Capture the cell that displays the provided text and extract its (X, Y) central coordinate. 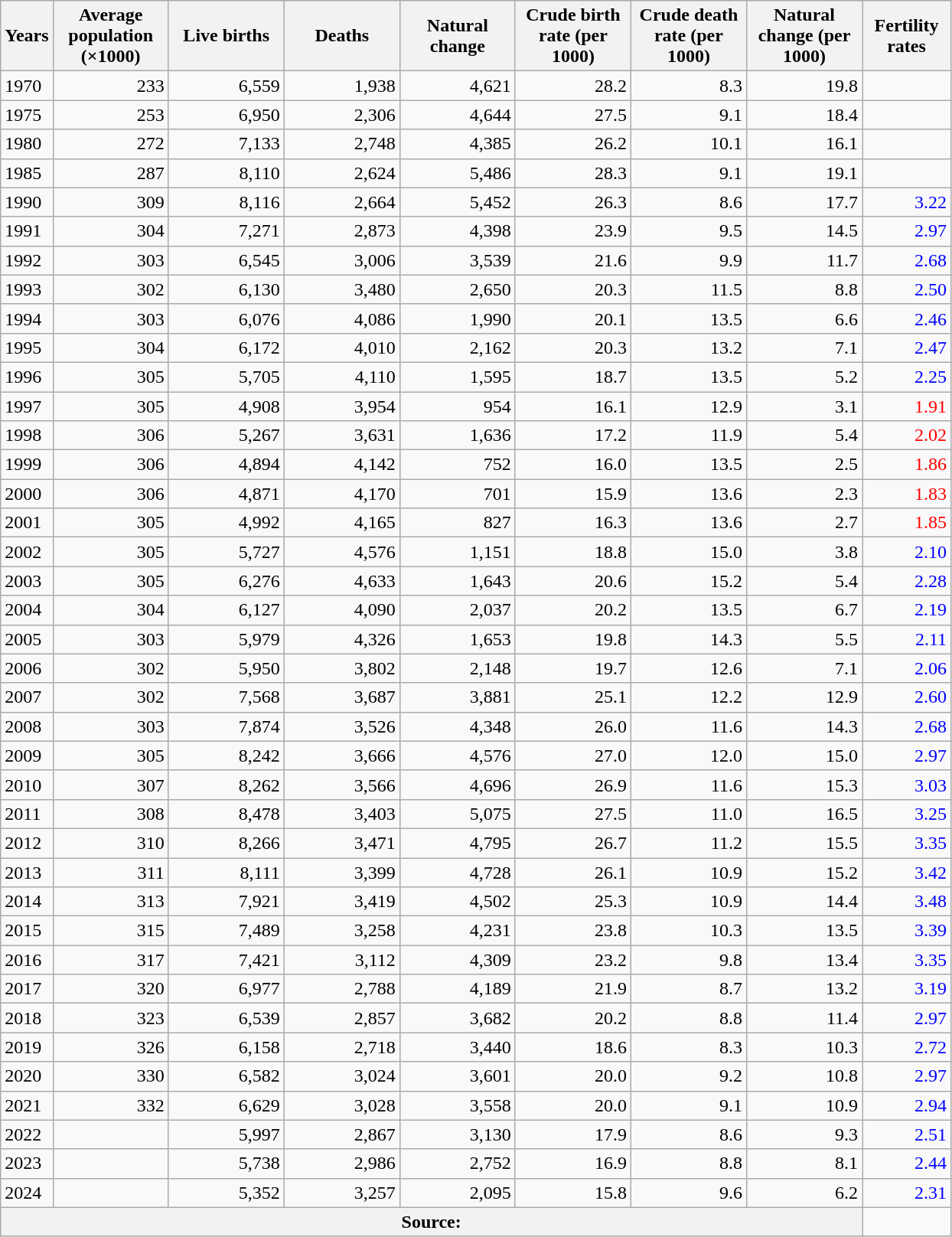
4,633 (341, 581)
2.5 (804, 465)
15.9 (572, 494)
9.2 (689, 1076)
7,874 (227, 726)
3,666 (341, 756)
2012 (27, 843)
26.2 (572, 144)
1970 (27, 86)
2.19 (907, 610)
3,440 (458, 1047)
311 (110, 872)
28.3 (572, 173)
18.6 (572, 1047)
17.9 (572, 1134)
2005 (27, 639)
2024 (27, 1193)
6,172 (227, 348)
2,718 (341, 1047)
827 (458, 523)
2.72 (907, 1047)
5,075 (458, 814)
2018 (27, 1018)
6,977 (227, 989)
5.2 (804, 377)
1991 (27, 231)
Crude death rate (per 1000) (689, 36)
7,489 (227, 931)
7,568 (227, 697)
4,189 (458, 989)
1994 (27, 318)
3,802 (341, 668)
287 (110, 173)
2.94 (907, 1105)
4,142 (341, 465)
14.5 (804, 231)
3,258 (341, 931)
5,727 (227, 552)
7,921 (227, 902)
Fertility rates (907, 36)
20.1 (572, 318)
12.6 (689, 668)
4,010 (341, 348)
3.8 (804, 552)
18.4 (804, 115)
Crude birth rate (per 1000) (572, 36)
7,133 (227, 144)
6.2 (804, 1193)
3.19 (907, 989)
330 (110, 1076)
2017 (27, 989)
4,502 (458, 902)
5,352 (227, 1193)
2,986 (341, 1164)
5,486 (458, 173)
19.1 (804, 173)
26.3 (572, 202)
2,752 (458, 1164)
2004 (27, 610)
2.51 (907, 1134)
2,867 (341, 1134)
8,111 (227, 872)
2.46 (907, 318)
3,403 (341, 814)
6,127 (227, 610)
6,582 (227, 1076)
3,539 (458, 260)
1.91 (907, 406)
15.5 (804, 843)
7,421 (227, 960)
3,112 (341, 960)
2006 (27, 668)
323 (110, 1018)
6,545 (227, 260)
23.9 (572, 231)
4,348 (458, 726)
313 (110, 902)
1.83 (907, 494)
2,873 (341, 231)
15.3 (804, 785)
1980 (27, 144)
5.5 (804, 639)
1990 (27, 202)
23.2 (572, 960)
4,110 (341, 377)
1,151 (458, 552)
2.31 (907, 1193)
1992 (27, 260)
21.6 (572, 260)
25.3 (572, 902)
5,997 (227, 1134)
14.4 (804, 902)
307 (110, 785)
3,471 (341, 843)
1998 (27, 436)
2,788 (341, 989)
4,090 (341, 610)
28.2 (572, 86)
2001 (27, 523)
16.0 (572, 465)
26.9 (572, 785)
2.02 (907, 436)
1993 (27, 289)
2000 (27, 494)
2.06 (907, 668)
Source: (432, 1222)
4,165 (341, 523)
2,664 (341, 202)
2,857 (341, 1018)
11.0 (689, 814)
1,643 (458, 581)
23.8 (572, 931)
4,992 (227, 523)
3,399 (341, 872)
16.5 (804, 814)
2003 (27, 581)
Average population (×1000) (110, 36)
4,086 (341, 318)
8.1 (804, 1164)
3,480 (341, 289)
2.7 (804, 523)
1,595 (458, 377)
2,748 (341, 144)
4,621 (458, 86)
2021 (27, 1105)
9.5 (689, 231)
2,148 (458, 668)
2020 (27, 1076)
6,950 (227, 115)
1,990 (458, 318)
3.39 (907, 931)
310 (110, 843)
8.7 (689, 989)
Natural change (per 1000) (804, 36)
2.60 (907, 697)
18.7 (572, 377)
3.48 (907, 902)
3.25 (907, 814)
3,006 (341, 260)
4,309 (458, 960)
12.0 (689, 756)
2.25 (907, 377)
9.3 (804, 1134)
1997 (27, 406)
5,267 (227, 436)
11.2 (689, 843)
4,170 (341, 494)
1995 (27, 348)
6.6 (804, 318)
4,728 (458, 872)
2.44 (907, 1164)
6,158 (227, 1047)
6,130 (227, 289)
10.1 (689, 144)
1975 (27, 115)
4,231 (458, 931)
2008 (27, 726)
17.2 (572, 436)
8,478 (227, 814)
1,938 (341, 86)
26.7 (572, 843)
11.7 (804, 260)
10.8 (804, 1076)
320 (110, 989)
1.85 (907, 523)
Live births (227, 36)
2.11 (907, 639)
317 (110, 960)
5,979 (227, 639)
4,871 (227, 494)
2022 (27, 1134)
4,644 (458, 115)
6,629 (227, 1105)
1999 (27, 465)
4,795 (458, 843)
3.42 (907, 872)
4,326 (341, 639)
2023 (27, 1164)
2.50 (907, 289)
2010 (27, 785)
27.0 (572, 756)
13.4 (804, 960)
6,076 (227, 318)
26.1 (572, 872)
4,385 (458, 144)
6.7 (804, 610)
8,110 (227, 173)
11.5 (689, 289)
2002 (27, 552)
309 (110, 202)
3.03 (907, 785)
11.9 (689, 436)
1996 (27, 377)
26.0 (572, 726)
2.3 (804, 494)
2.10 (907, 552)
3,526 (341, 726)
21.9 (572, 989)
9.8 (689, 960)
9.9 (689, 260)
4,908 (227, 406)
1985 (27, 173)
1,653 (458, 639)
3,558 (458, 1105)
3,631 (341, 436)
2,037 (458, 610)
308 (110, 814)
Deaths (341, 36)
253 (110, 115)
332 (110, 1105)
3,028 (341, 1105)
6,559 (227, 86)
2,306 (341, 115)
3,601 (458, 1076)
17.7 (804, 202)
3.22 (907, 202)
1.86 (907, 465)
2019 (27, 1047)
3,687 (341, 697)
8,266 (227, 843)
2,650 (458, 289)
315 (110, 931)
2015 (27, 931)
2016 (27, 960)
5,452 (458, 202)
8,262 (227, 785)
5,950 (227, 668)
752 (458, 465)
2009 (27, 756)
3,566 (341, 785)
Years (27, 36)
18.8 (572, 552)
2013 (27, 872)
3,954 (341, 406)
2007 (27, 697)
2.28 (907, 581)
4,696 (458, 785)
11.4 (804, 1018)
20.6 (572, 581)
4,398 (458, 231)
16.9 (572, 1164)
2014 (27, 902)
7,271 (227, 231)
5,738 (227, 1164)
3,881 (458, 697)
1,636 (458, 436)
701 (458, 494)
8,116 (227, 202)
Natural change (458, 36)
3,419 (341, 902)
2.47 (907, 348)
954 (458, 406)
2,095 (458, 1193)
8,242 (227, 756)
4,894 (227, 465)
233 (110, 86)
6,539 (227, 1018)
6,276 (227, 581)
25.1 (572, 697)
3.1 (804, 406)
2,162 (458, 348)
19.7 (572, 668)
12.2 (689, 697)
5,705 (227, 377)
3,024 (341, 1076)
3,257 (341, 1193)
16.3 (572, 523)
2,624 (341, 173)
9.6 (689, 1193)
272 (110, 144)
2011 (27, 814)
3,682 (458, 1018)
3,130 (458, 1134)
326 (110, 1047)
15.8 (572, 1193)
